Locate the cell with the specified text and output its (X, Y) center coordinate. 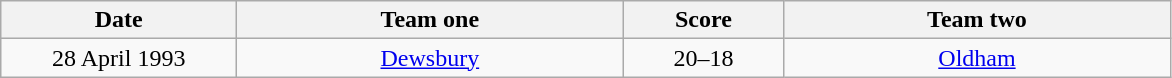
Oldham (977, 58)
28 April 1993 (119, 58)
Score (704, 20)
Date (119, 20)
20–18 (704, 58)
Team two (977, 20)
Dewsbury (430, 58)
Team one (430, 20)
